Capture the cell that displays the provided text and extract its (x, y) central coordinate. 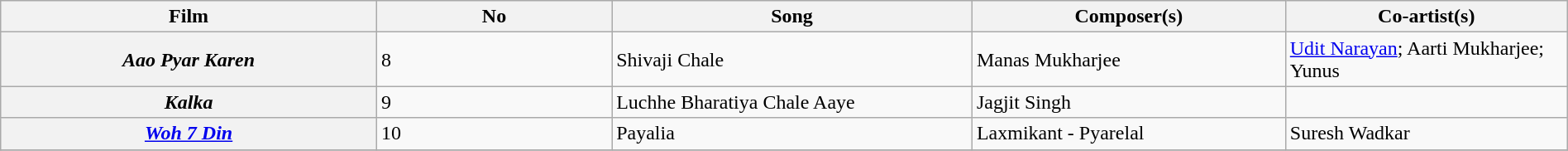
Song (792, 17)
Suresh Wadkar (1426, 134)
Co-artist(s) (1426, 17)
Composer(s) (1128, 17)
Kalka (189, 102)
Woh 7 Din (189, 134)
10 (494, 134)
Aao Pyar Karen (189, 60)
Manas Mukharjee (1128, 60)
Film (189, 17)
Laxmikant - Pyarelal (1128, 134)
9 (494, 102)
Jagjit Singh (1128, 102)
Udit Narayan; Aarti Mukharjee; Yunus (1426, 60)
No (494, 17)
Payalia (792, 134)
Shivaji Chale (792, 60)
Luchhe Bharatiya Chale Aaye (792, 102)
8 (494, 60)
